Return the (x, y) coordinate for the center point of the cell that contains the specified text.  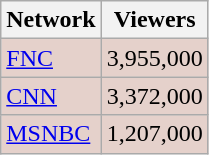
FNC (51, 58)
1,207,000 (154, 134)
3,955,000 (154, 58)
Network (51, 20)
3,372,000 (154, 96)
Viewers (154, 20)
MSNBC (51, 134)
CNN (51, 96)
